Return (x, y) of the center of cell containing provided text 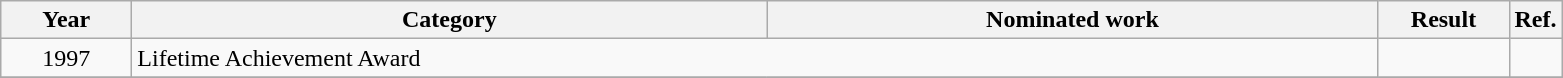
Lifetime Achievement Award (755, 58)
Ref. (1536, 20)
1997 (66, 58)
Year (66, 20)
Category (450, 20)
Nominated work (1072, 20)
Result (1444, 20)
